From the cell containing the given text, extract its center point as (X, Y) coordinate. 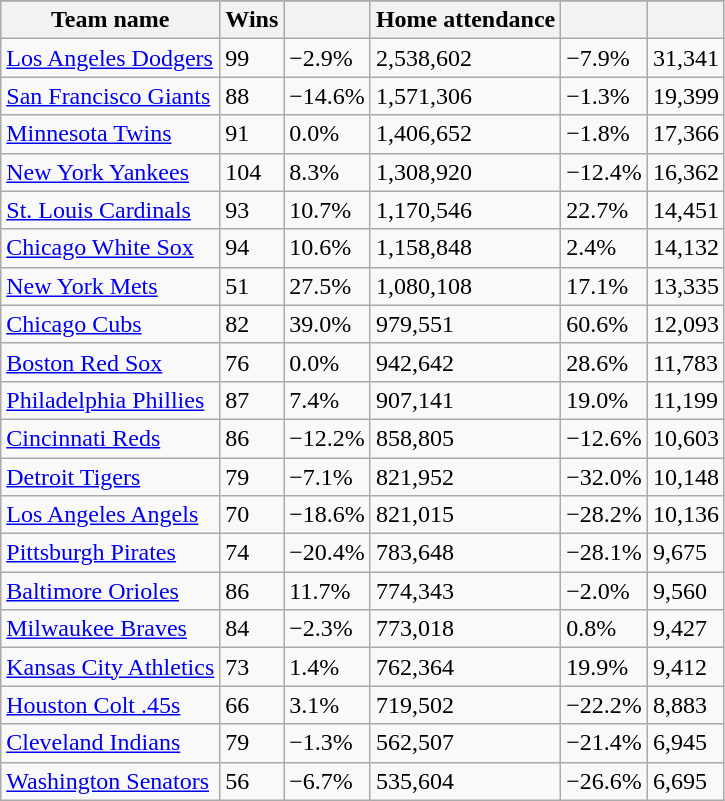
1,406,652 (465, 134)
93 (252, 210)
56 (252, 781)
2.4% (604, 248)
821,952 (465, 477)
Philadelphia Phillies (110, 400)
−6.7% (328, 781)
60.6% (604, 324)
Team name (110, 20)
1,080,108 (465, 286)
−18.6% (328, 515)
9,560 (686, 591)
−1.8% (604, 134)
−28.1% (604, 553)
773,018 (465, 629)
74 (252, 553)
Chicago Cubs (110, 324)
−12.6% (604, 438)
11.7% (328, 591)
70 (252, 515)
19.0% (604, 400)
Pittsburgh Pirates (110, 553)
San Francisco Giants (110, 96)
11,783 (686, 362)
St. Louis Cardinals (110, 210)
Minnesota Twins (110, 134)
2,538,602 (465, 58)
1,571,306 (465, 96)
−12.4% (604, 172)
11,199 (686, 400)
10,603 (686, 438)
−2.9% (328, 58)
942,642 (465, 362)
−26.6% (604, 781)
10,148 (686, 477)
6,695 (686, 781)
94 (252, 248)
1,158,848 (465, 248)
73 (252, 667)
821,015 (465, 515)
Detroit Tigers (110, 477)
39.0% (328, 324)
13,335 (686, 286)
−2.3% (328, 629)
Milwaukee Braves (110, 629)
Wins (252, 20)
907,141 (465, 400)
Houston Colt .45s (110, 705)
783,648 (465, 553)
17.1% (604, 286)
8.3% (328, 172)
Chicago White Sox (110, 248)
719,502 (465, 705)
535,604 (465, 781)
774,343 (465, 591)
19,399 (686, 96)
51 (252, 286)
8,883 (686, 705)
14,132 (686, 248)
−28.2% (604, 515)
0.8% (604, 629)
91 (252, 134)
Los Angeles Dodgers (110, 58)
27.5% (328, 286)
82 (252, 324)
9,675 (686, 553)
88 (252, 96)
858,805 (465, 438)
76 (252, 362)
New York Mets (110, 286)
16,362 (686, 172)
−7.1% (328, 477)
99 (252, 58)
1.4% (328, 667)
762,364 (465, 667)
10.7% (328, 210)
−7.9% (604, 58)
562,507 (465, 743)
19.9% (604, 667)
10.6% (328, 248)
979,551 (465, 324)
3.1% (328, 705)
84 (252, 629)
−21.4% (604, 743)
1,170,546 (465, 210)
14,451 (686, 210)
104 (252, 172)
−12.2% (328, 438)
1,308,920 (465, 172)
Cleveland Indians (110, 743)
12,093 (686, 324)
28.6% (604, 362)
22.7% (604, 210)
−2.0% (604, 591)
9,412 (686, 667)
Los Angeles Angels (110, 515)
−20.4% (328, 553)
Baltimore Orioles (110, 591)
7.4% (328, 400)
87 (252, 400)
17,366 (686, 134)
−32.0% (604, 477)
6,945 (686, 743)
66 (252, 705)
Cincinnati Reds (110, 438)
Boston Red Sox (110, 362)
Washington Senators (110, 781)
Kansas City Athletics (110, 667)
10,136 (686, 515)
Home attendance (465, 20)
−22.2% (604, 705)
−14.6% (328, 96)
9,427 (686, 629)
31,341 (686, 58)
New York Yankees (110, 172)
